Return (x, y) of the center of cell containing provided text 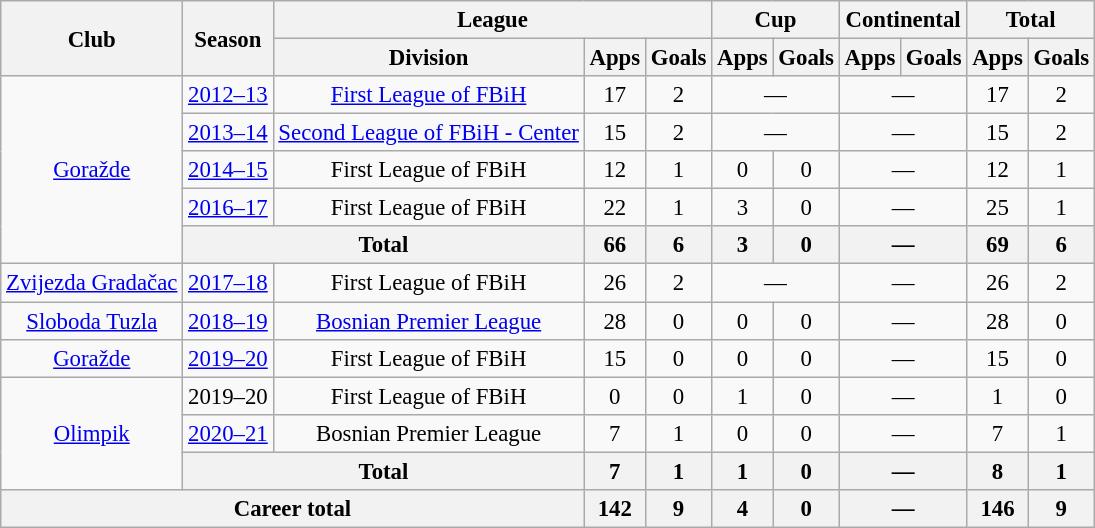
Cup (776, 20)
2012–13 (228, 95)
2018–19 (228, 321)
Career total (292, 509)
Club (92, 38)
22 (614, 208)
2017–18 (228, 283)
Second League of FBiH - Center (428, 133)
Season (228, 38)
Continental (903, 20)
Zvijezda Gradačac (92, 283)
2014–15 (228, 170)
2020–21 (228, 433)
Olimpik (92, 434)
2013–14 (228, 133)
142 (614, 509)
Sloboda Tuzla (92, 321)
2016–17 (228, 208)
25 (998, 208)
4 (742, 509)
146 (998, 509)
Division (428, 58)
66 (614, 245)
8 (998, 471)
69 (998, 245)
League (492, 20)
